Output the (X, Y) coordinate of the center of the cell containing the given text.  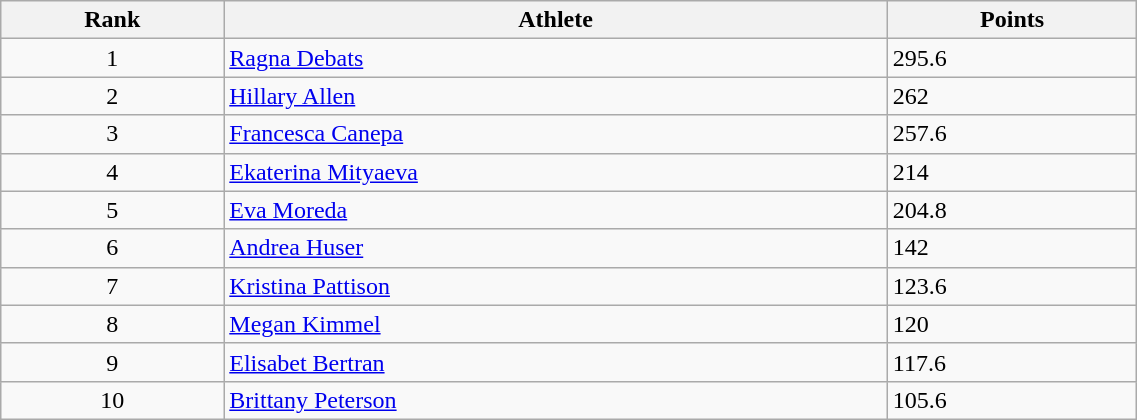
Francesca Canepa (556, 134)
Hillary Allen (556, 96)
105.6 (1012, 400)
Megan Kimmel (556, 324)
Athlete (556, 20)
123.6 (1012, 286)
117.6 (1012, 362)
Points (1012, 20)
5 (112, 210)
142 (1012, 248)
7 (112, 286)
120 (1012, 324)
4 (112, 172)
214 (1012, 172)
Andrea Huser (556, 248)
6 (112, 248)
Ragna Debats (556, 58)
Rank (112, 20)
1 (112, 58)
2 (112, 96)
Eva Moreda (556, 210)
262 (1012, 96)
10 (112, 400)
Elisabet Bertran (556, 362)
3 (112, 134)
Ekaterina Mityaeva (556, 172)
Brittany Peterson (556, 400)
8 (112, 324)
9 (112, 362)
204.8 (1012, 210)
257.6 (1012, 134)
295.6 (1012, 58)
Kristina Pattison (556, 286)
